Search for the cell housing the specified text and yield its (X, Y) center coordinate. 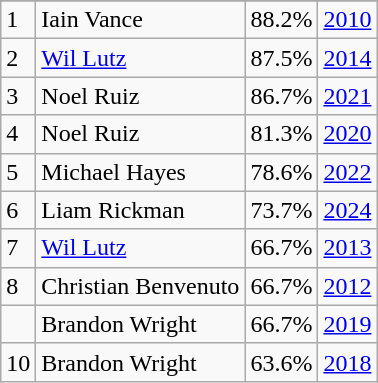
2021 (348, 96)
2018 (348, 362)
6 (18, 210)
87.5% (282, 58)
78.6% (282, 172)
2010 (348, 20)
2022 (348, 172)
Iain Vance (140, 20)
63.6% (282, 362)
2019 (348, 324)
1 (18, 20)
2 (18, 58)
73.7% (282, 210)
81.3% (282, 134)
Christian Benvenuto (140, 286)
86.7% (282, 96)
Liam Rickman (140, 210)
10 (18, 362)
2020 (348, 134)
5 (18, 172)
2013 (348, 248)
88.2% (282, 20)
8 (18, 286)
2012 (348, 286)
2024 (348, 210)
7 (18, 248)
2014 (348, 58)
Michael Hayes (140, 172)
3 (18, 96)
4 (18, 134)
